Identify which cell holds the provided text, then report its (x, y) central coordinate. 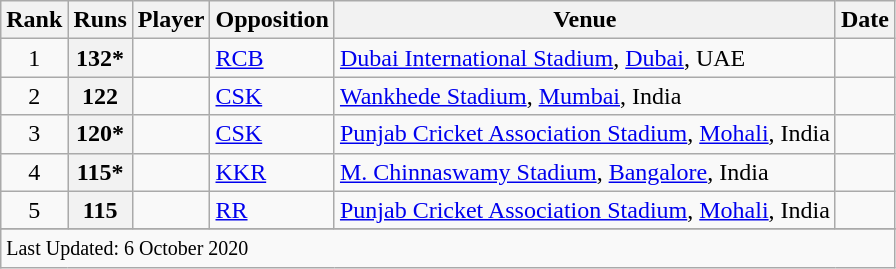
3 (34, 134)
120* (100, 134)
5 (34, 210)
Opposition (272, 20)
2 (34, 96)
KKR (272, 172)
Date (864, 20)
Runs (100, 20)
122 (100, 96)
4 (34, 172)
Dubai International Stadium, Dubai, UAE (584, 58)
Rank (34, 20)
RCB (272, 58)
115 (100, 210)
Player (171, 20)
M. Chinnaswamy Stadium, Bangalore, India (584, 172)
Last Updated: 6 October 2020 (448, 248)
1 (34, 58)
Wankhede Stadium, Mumbai, India (584, 96)
Venue (584, 20)
132* (100, 58)
RR (272, 210)
115* (100, 172)
